Determine the (x, y) coordinate at the center of the cell enclosing the given text.  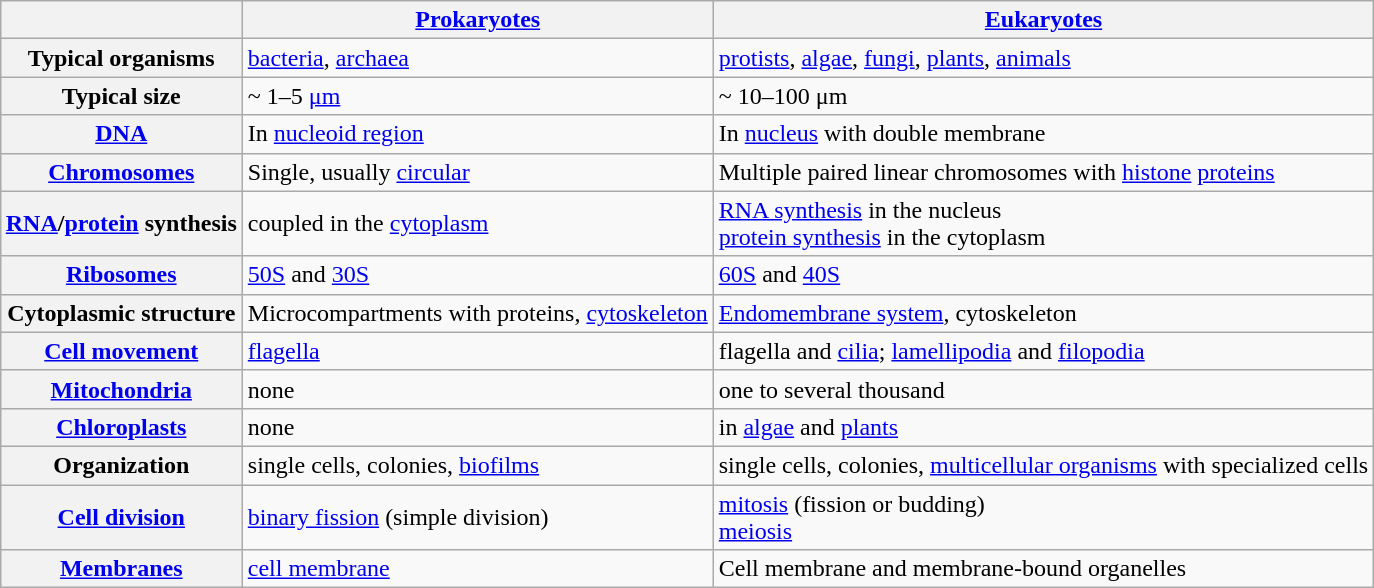
~ 1–5 μm (478, 96)
RNA/protein synthesis (121, 224)
In nucleoid region (478, 134)
Cell movement (121, 351)
flagella and cilia; lamellipodia and filopodia (1043, 351)
60S and 40S (1043, 275)
Eukaryotes (1043, 20)
DNA (121, 134)
one to several thousand (1043, 389)
Typical organisms (121, 58)
flagella (478, 351)
Organization (121, 465)
Microcompartments with proteins, cytoskeleton (478, 313)
Multiple paired linear chromosomes with histone proteins (1043, 172)
cell membrane (478, 569)
Chloroplasts (121, 427)
Typical size (121, 96)
single cells, colonies, multicellular organisms with specialized cells (1043, 465)
Membranes (121, 569)
coupled in the cytoplasm (478, 224)
Ribosomes (121, 275)
RNA synthesis in the nucleusprotein synthesis in the cytoplasm (1043, 224)
Endomembrane system, cytoskeleton (1043, 313)
protists, algae, fungi, plants, animals (1043, 58)
Single, usually circular (478, 172)
Cell division (121, 516)
bacteria, archaea (478, 58)
Cell membrane and membrane-bound organelles (1043, 569)
~ 10–100 μm (1043, 96)
In nucleus with double membrane (1043, 134)
mitosis (fission or budding) meiosis (1043, 516)
in algae and plants (1043, 427)
50S and 30S (478, 275)
Prokaryotes (478, 20)
single cells, colonies, biofilms (478, 465)
binary fission (simple division) (478, 516)
Mitochondria (121, 389)
Cytoplasmic structure (121, 313)
Chromosomes (121, 172)
